Search for the cell housing the specified text and yield its [x, y] center coordinate. 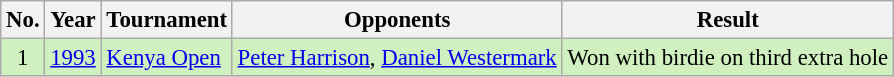
Opponents [397, 20]
1 [23, 58]
1993 [73, 58]
Peter Harrison, Daniel Westermark [397, 58]
Kenya Open [166, 58]
Result [728, 20]
Tournament [166, 20]
No. [23, 20]
Won with birdie on third extra hole [728, 58]
Year [73, 20]
